Determine the [X, Y] coordinate at the center of the cell enclosing the given text.  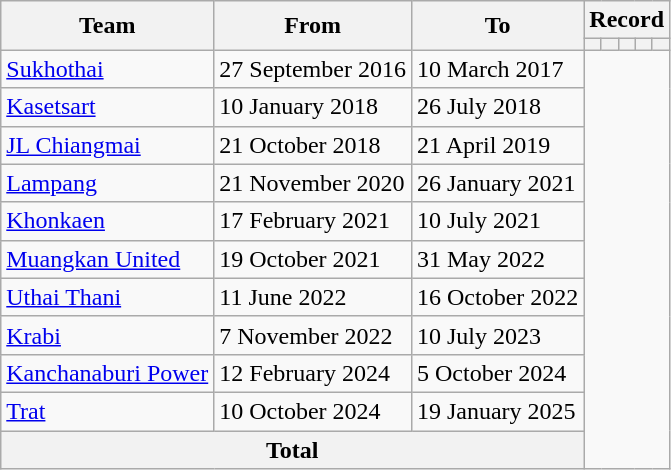
11 June 2022 [313, 297]
27 September 2016 [313, 69]
26 January 2021 [497, 183]
26 July 2018 [497, 107]
Trat [108, 411]
7 November 2022 [313, 335]
19 January 2025 [497, 411]
Lampang [108, 183]
Kasetsart [108, 107]
10 January 2018 [313, 107]
10 March 2017 [497, 69]
21 November 2020 [313, 183]
10 July 2023 [497, 335]
5 October 2024 [497, 373]
JL Chiangmai [108, 145]
Khonkaen [108, 221]
Team [108, 26]
17 February 2021 [313, 221]
Total [292, 449]
Record [627, 20]
21 October 2018 [313, 145]
Uthai Thani [108, 297]
Muangkan United [108, 259]
21 April 2019 [497, 145]
12 February 2024 [313, 373]
Kanchanaburi Power [108, 373]
Krabi [108, 335]
10 July 2021 [497, 221]
31 May 2022 [497, 259]
16 October 2022 [497, 297]
From [313, 26]
19 October 2021 [313, 259]
Sukhothai [108, 69]
To [497, 26]
10 October 2024 [313, 411]
